Detect which cell encompasses the target text, then output its (x, y) center coordinate. 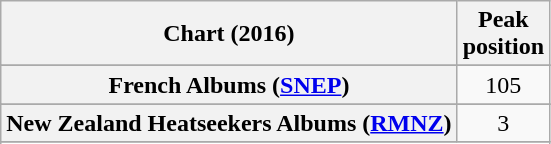
Peak position (503, 34)
105 (503, 85)
Chart (2016) (229, 34)
New Zealand Heatseekers Albums (RMNZ) (229, 123)
French Albums (SNEP) (229, 85)
3 (503, 123)
